Return [X, Y] of the center of cell containing provided text 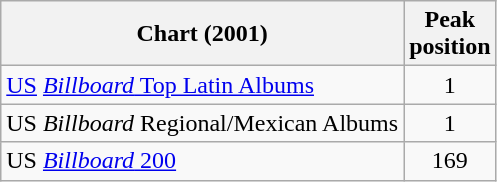
US Billboard Top Latin Albums [202, 85]
Chart (2001) [202, 34]
169 [450, 161]
US Billboard Regional/Mexican Albums [202, 123]
Peakposition [450, 34]
US Billboard 200 [202, 161]
